Scan for the cell matching the given text and deliver its [X, Y] coordinate at center. 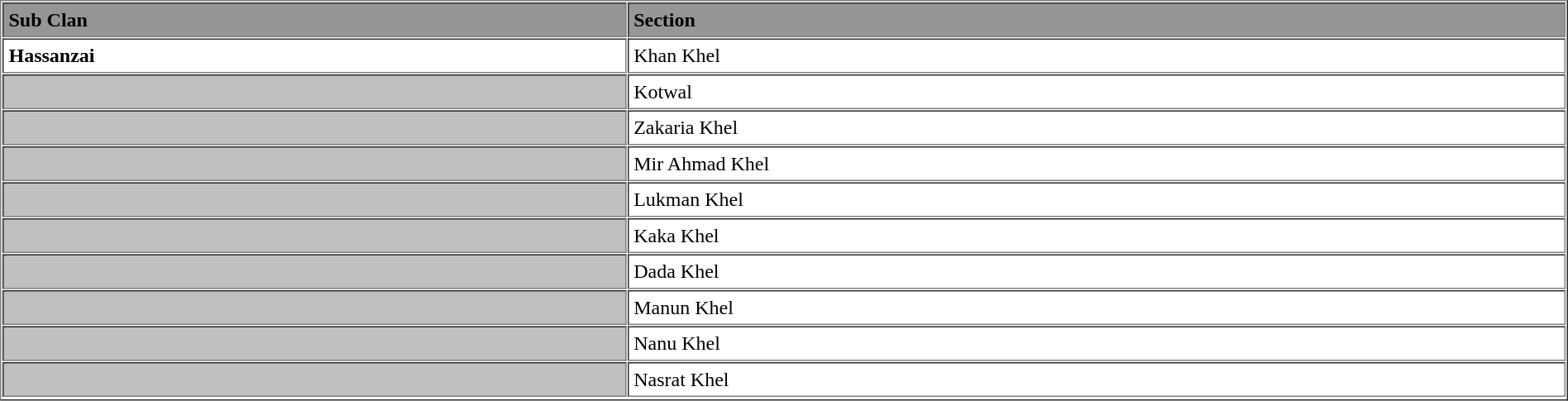
Lukman Khel [1097, 199]
Manun Khel [1097, 308]
Sub Clan [314, 20]
Nanu Khel [1097, 343]
Dada Khel [1097, 272]
Section [1097, 20]
Zakaria Khel [1097, 128]
Nasrat Khel [1097, 380]
Hassanzai [314, 55]
Kotwal [1097, 92]
Mir Ahmad Khel [1097, 164]
Kaka Khel [1097, 236]
Khan Khel [1097, 55]
